Return the (X, Y) coordinate for the center point of the cell that contains the specified text.  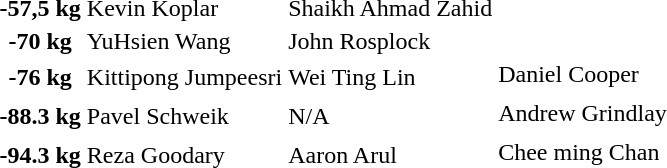
Wei Ting Lin (390, 77)
YuHsien Wang (184, 41)
John Rosplock (390, 41)
N/A (390, 116)
Pavel Schweik (184, 116)
Kittipong Jumpeesri (184, 77)
